Pinpoint the cell where the given text exists, returning its [X, Y] midpoint coordinate. 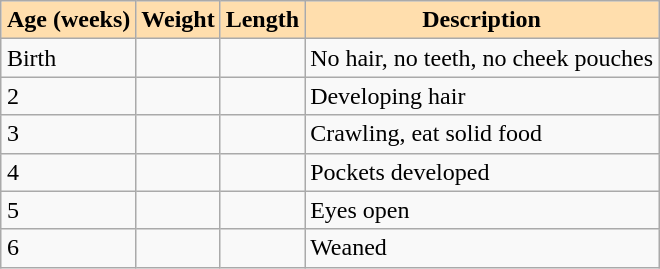
3 [68, 134]
2 [68, 96]
Crawling, eat solid food [482, 134]
Birth [68, 58]
Length [262, 20]
No hair, no teeth, no cheek pouches [482, 58]
Age (weeks) [68, 20]
Pockets developed [482, 172]
Weaned [482, 248]
Developing hair [482, 96]
Description [482, 20]
Eyes open [482, 210]
Weight [178, 20]
5 [68, 210]
6 [68, 248]
4 [68, 172]
